Output the (x, y) coordinate of the center of the cell containing the given text.  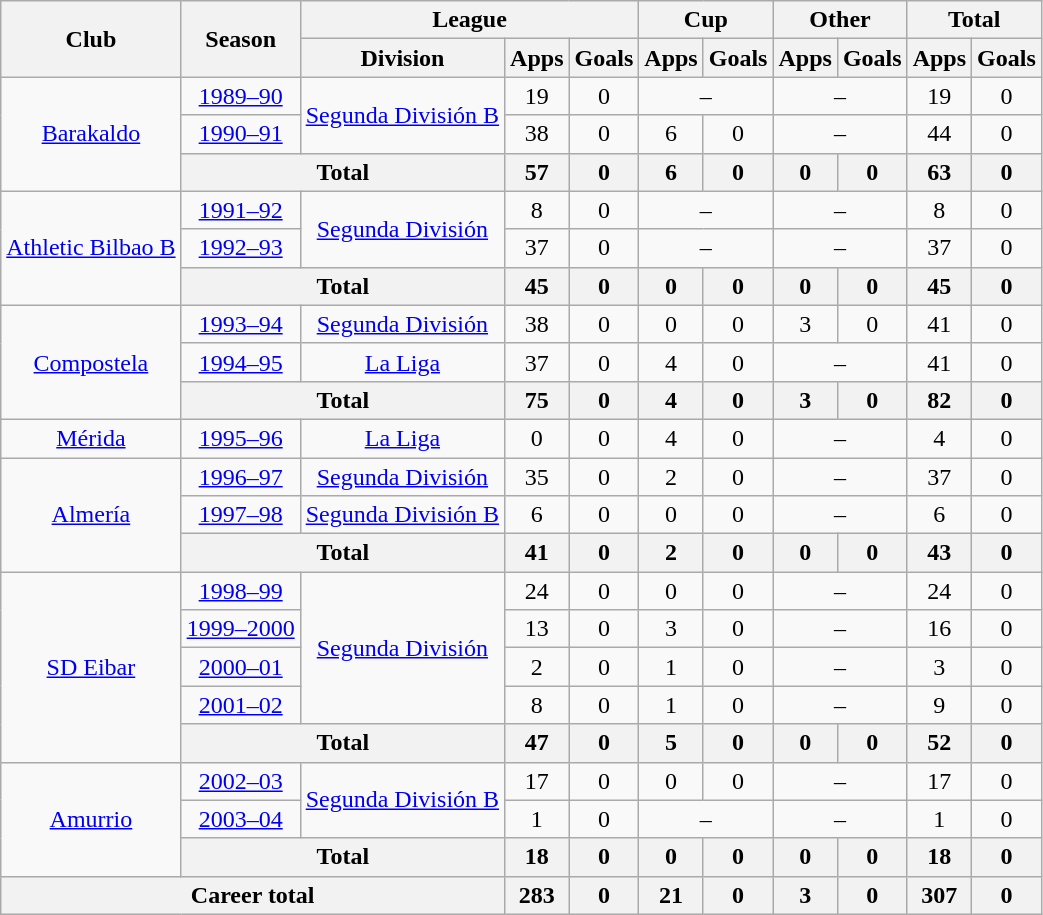
Barakaldo (91, 134)
82 (939, 400)
2003–04 (240, 819)
2002–03 (240, 781)
Athletic Bilbao B (91, 248)
13 (537, 629)
307 (939, 895)
63 (939, 172)
Compostela (91, 362)
SD Eibar (91, 667)
44 (939, 134)
Cup (706, 20)
Career total (253, 895)
2001–02 (240, 705)
Amurrio (91, 819)
1992–93 (240, 248)
Other (840, 20)
1996–97 (240, 477)
43 (939, 553)
35 (537, 477)
9 (939, 705)
1989–90 (240, 96)
5 (671, 743)
1993–94 (240, 324)
1997–98 (240, 515)
52 (939, 743)
1999–2000 (240, 629)
47 (537, 743)
League (470, 20)
16 (939, 629)
Club (91, 39)
1994–95 (240, 362)
Season (240, 39)
1998–99 (240, 591)
2000–01 (240, 667)
Almería (91, 515)
Mérida (91, 438)
75 (537, 400)
1990–91 (240, 134)
21 (671, 895)
283 (537, 895)
Division (402, 58)
1991–92 (240, 210)
57 (537, 172)
1995–96 (240, 438)
